Return [x, y] of the center of cell containing provided text 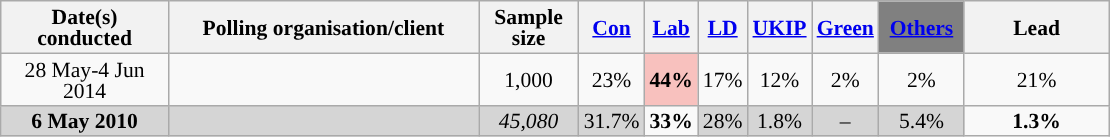
12% [780, 79]
Lead [1036, 27]
33% [672, 120]
Others [922, 27]
6 May 2010 [85, 120]
– [846, 120]
Date(s)conducted [85, 27]
1.3% [1036, 120]
17% [723, 79]
23% [612, 79]
Con [612, 27]
1,000 [528, 79]
28 May-4 Jun 2014 [85, 79]
LD [723, 27]
1.8% [780, 120]
28% [723, 120]
45,080 [528, 120]
UKIP [780, 27]
21% [1036, 79]
Green [846, 27]
5.4% [922, 120]
Sample size [528, 27]
31.7% [612, 120]
Lab [672, 27]
44% [672, 79]
Polling organisation/client [323, 27]
